Identify which cell holds the provided text, then report its [X, Y] central coordinate. 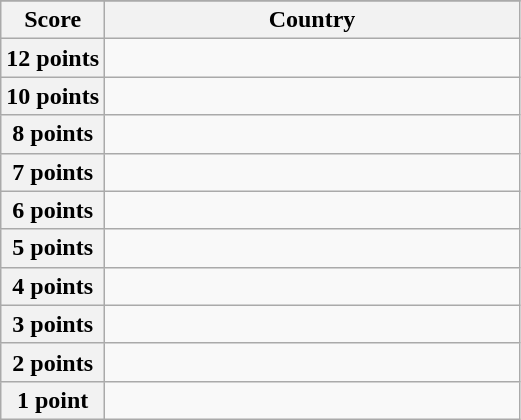
8 points [53, 134]
6 points [53, 210]
3 points [53, 324]
2 points [53, 362]
1 point [53, 400]
7 points [53, 172]
4 points [53, 286]
12 points [53, 58]
10 points [53, 96]
Score [53, 20]
Country [312, 20]
5 points [53, 248]
